Output the (x, y) coordinate of the center of the cell containing the given text.  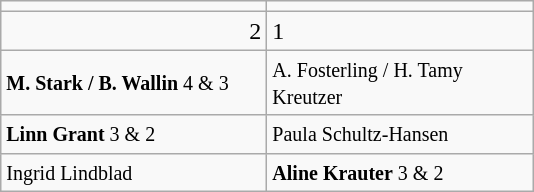
1 (400, 31)
A. Fosterling / H. Tamy Kreutzer (400, 82)
M. Stark / B. Wallin 4 & 3 (134, 82)
Ingrid Lindblad (134, 172)
Aline Krauter 3 & 2 (400, 172)
Paula Schultz-Hansen (400, 134)
2 (134, 31)
Linn Grant 3 & 2 (134, 134)
